Locate the cell with the specified text and output its (X, Y) center coordinate. 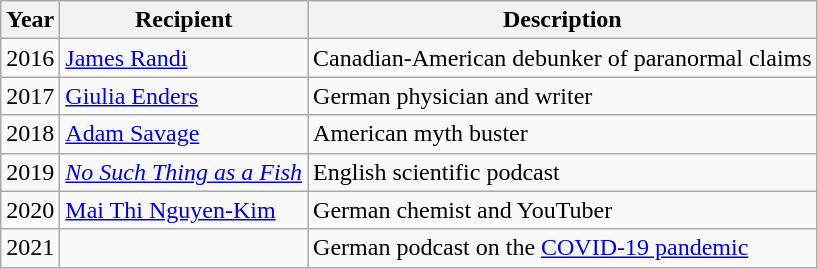
2016 (30, 58)
American myth buster (563, 134)
Year (30, 20)
James Randi (184, 58)
2017 (30, 96)
2018 (30, 134)
German podcast on the COVID-19 pandemic (563, 248)
Mai Thi Nguyen-Kim (184, 210)
Adam Savage (184, 134)
Recipient (184, 20)
2021 (30, 248)
Description (563, 20)
2019 (30, 172)
German physician and writer (563, 96)
Giulia Enders (184, 96)
Canadian-American debunker of paranormal claims (563, 58)
2020 (30, 210)
German chemist and YouTuber (563, 210)
English scientific podcast (563, 172)
No Such Thing as a Fish (184, 172)
